Return the [X, Y] coordinate for the center point of the cell that contains the specified text.  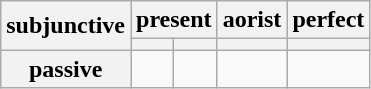
present [174, 20]
perfect [328, 20]
passive [66, 69]
aorist [252, 20]
subjunctive [66, 26]
